Output the (x, y) coordinate of the center of the cell containing the given text.  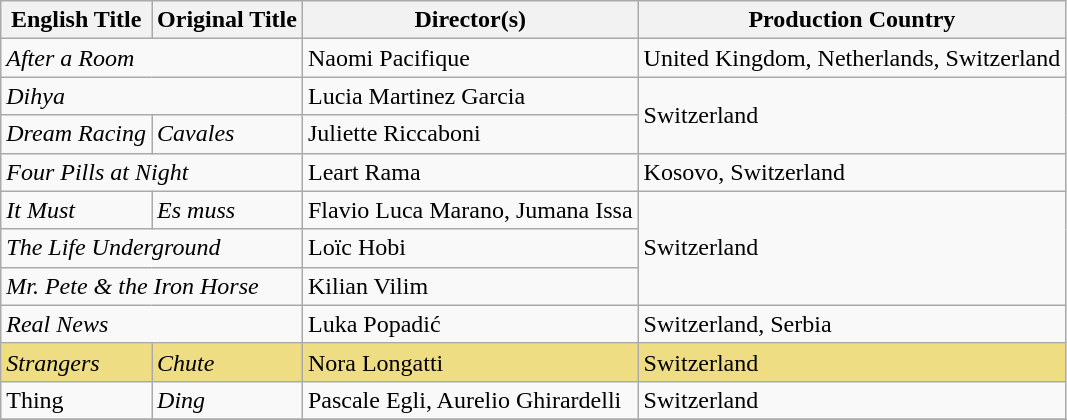
Production Country (852, 20)
Nora Longatti (470, 362)
Real News (152, 324)
Four Pills at Night (152, 172)
Juliette Riccaboni (470, 134)
Lucia Martinez Garcia (470, 96)
Dihya (152, 96)
Switzerland, Serbia (852, 324)
Mr. Pete & the Iron Horse (152, 286)
The Life Underground (152, 248)
Es muss (228, 210)
It Must (76, 210)
Flavio Luca Marano, Jumana Issa (470, 210)
Chute (228, 362)
Cavales (228, 134)
Original Title (228, 20)
United Kingdom, Netherlands, Switzerland (852, 58)
Pascale Egli, Aurelio Ghirardelli (470, 400)
Strangers (76, 362)
Director(s) (470, 20)
Loïc Hobi (470, 248)
After a Room (152, 58)
Dream Racing (76, 134)
Kilian Vilim (470, 286)
Naomi Pacifique (470, 58)
Luka Popadić (470, 324)
Kosovo, Switzerland (852, 172)
Leart Rama (470, 172)
Ding (228, 400)
Thing (76, 400)
English Title (76, 20)
